Output the (x, y) coordinate of the center of the cell containing the given text.  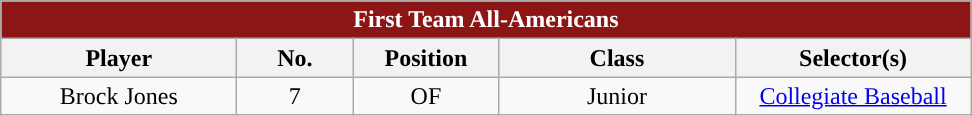
No. (295, 58)
First Team All-Americans (486, 20)
Brock Jones (119, 96)
Class (617, 58)
Junior (617, 96)
Position (426, 58)
OF (426, 96)
Selector(s) (853, 58)
Collegiate Baseball (853, 96)
7 (295, 96)
Player (119, 58)
